Return (x, y) of the center of cell containing provided text 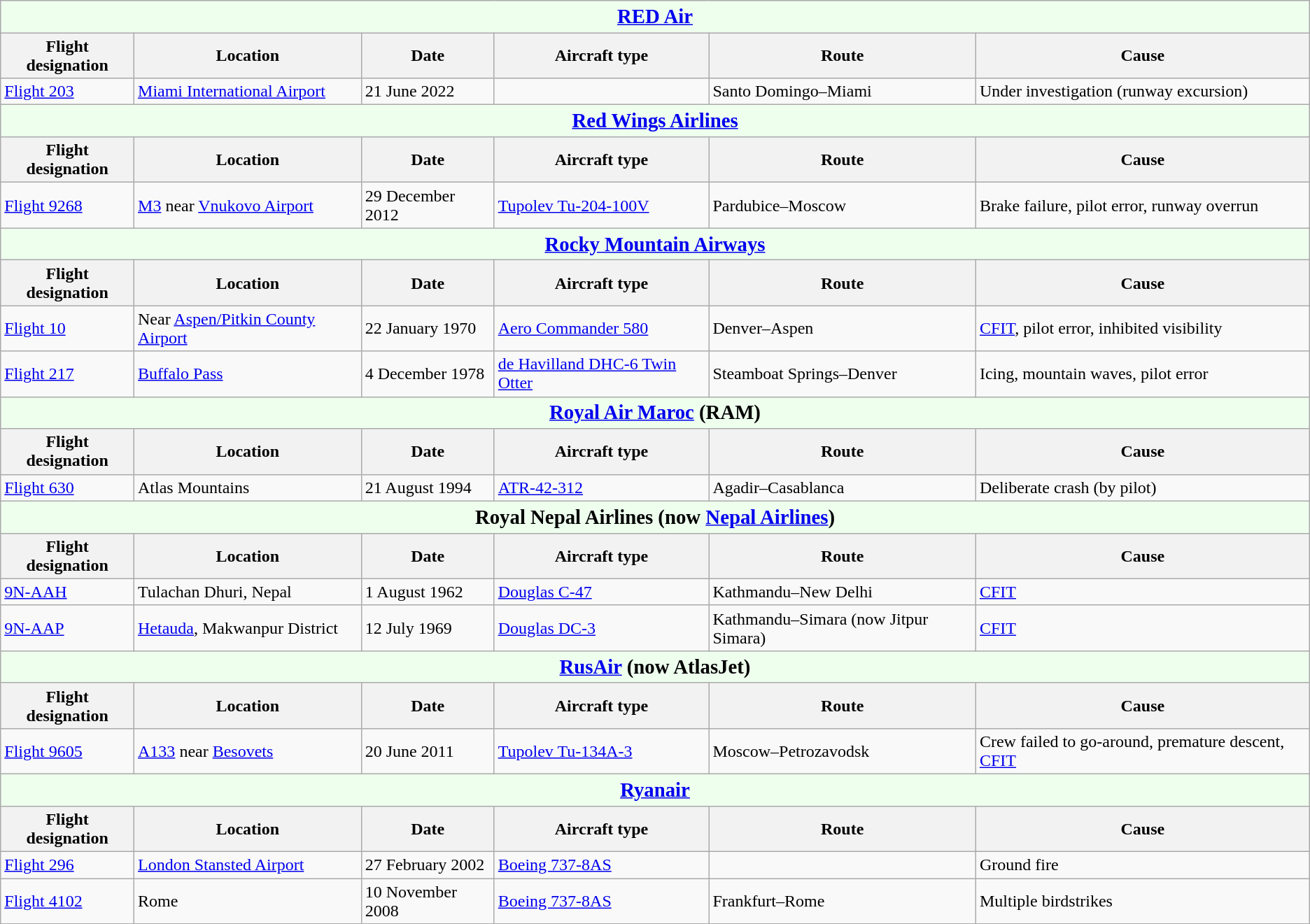
Atlas Mountains (248, 488)
Denver–Aspen (843, 329)
21 August 1994 (428, 488)
Red Wings Airlines (655, 121)
Flight 10 (67, 329)
Rocky Mountain Airways (655, 244)
Near Aspen/Pitkin County Airport (248, 329)
22 January 1970 (428, 329)
CFIT, pilot error, inhibited visibility (1142, 329)
Pardubice–Moscow (843, 206)
Frankfurt–Rome (843, 901)
Agadir–Casablanca (843, 488)
Brake failure, pilot error, runway overrun (1142, 206)
Icing, mountain waves, pilot error (1142, 374)
RED Air (655, 17)
29 December 2012 (428, 206)
27 February 2002 (428, 865)
Royal Air Maroc (RAM) (655, 413)
Hetauda, Makwanpur District (248, 628)
Crew failed to go-around, premature descent, CFIT (1142, 751)
Flight 296 (67, 865)
Flight 9605 (67, 751)
Tulachan Dhuri, Nepal (248, 592)
Rome (248, 901)
Kathmandu–Simara (now Jitpur Simara) (843, 628)
Flight 630 (67, 488)
Flight 4102 (67, 901)
Tupolev Tu-134A-3 (602, 751)
Aero Commander 580 (602, 329)
ATR-42-312 (602, 488)
Moscow–Petrozavodsk (843, 751)
Steamboat Springs–Denver (843, 374)
10 November 2008 (428, 901)
Multiple birdstrikes (1142, 901)
Flight 203 (67, 92)
Miami International Airport (248, 92)
de Havilland DHC-6 Twin Otter (602, 374)
21 June 2022 (428, 92)
Ryanair (655, 790)
Santo Domingo–Miami (843, 92)
Douglas C-47 (602, 592)
1 August 1962 (428, 592)
London Stansted Airport (248, 865)
20 June 2011 (428, 751)
RusAir (now AtlasJet) (655, 667)
Kathmandu–New Delhi (843, 592)
Flight 217 (67, 374)
Flight 9268 (67, 206)
Ground fire (1142, 865)
Deliberate crash (by pilot) (1142, 488)
Royal Nepal Airlines (now Nepal Airlines) (655, 517)
Under investigation (runway excursion) (1142, 92)
Douglas DC-3 (602, 628)
9N-AAP (67, 628)
Tupolev Tu-204-100V (602, 206)
M3 near Vnukovo Airport (248, 206)
A133 near Besovets (248, 751)
9N-AAH (67, 592)
4 December 1978 (428, 374)
12 July 1969 (428, 628)
Buffalo Pass (248, 374)
